Locate the cell with the specified text and output its (x, y) center coordinate. 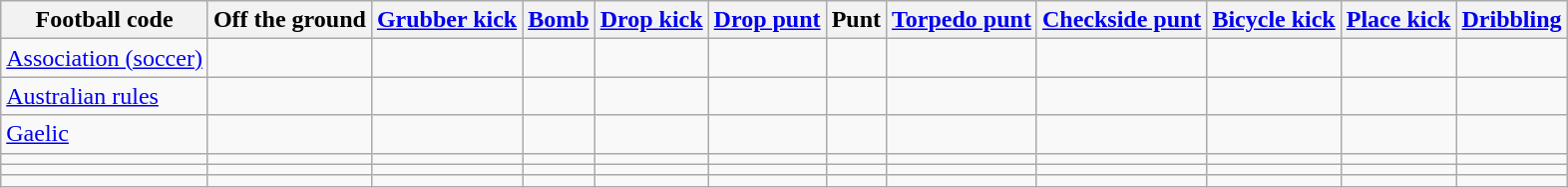
Drop kick (651, 20)
Association (soccer) (105, 58)
Grubber kick (447, 20)
Bicycle kick (1274, 20)
Punt (856, 20)
Torpedo punt (962, 20)
Place kick (1398, 20)
Football code (105, 20)
Australian rules (105, 96)
Off the ground (289, 20)
Bomb (559, 20)
Drop punt (767, 20)
Dribbling (1512, 20)
Gaelic (105, 134)
Checkside punt (1121, 20)
